Locate the cell with the specified text and output its [X, Y] center coordinate. 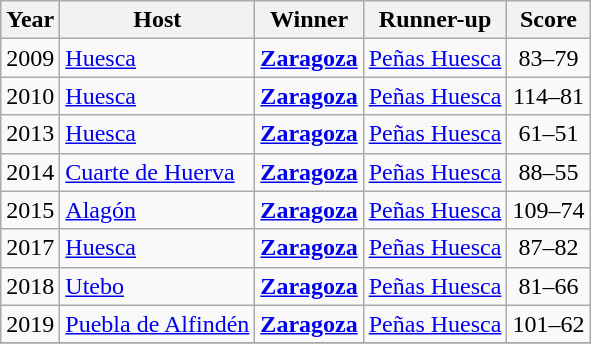
83–79 [548, 58]
81–66 [548, 286]
Utebo [158, 286]
2018 [30, 286]
114–81 [548, 96]
101–62 [548, 324]
2013 [30, 134]
61–51 [548, 134]
2014 [30, 172]
88–55 [548, 172]
Alagón [158, 210]
2010 [30, 96]
2009 [30, 58]
109–74 [548, 210]
Winner [309, 20]
Year [30, 20]
2017 [30, 248]
Host [158, 20]
2015 [30, 210]
Puebla de Alfindén [158, 324]
87–82 [548, 248]
Score [548, 20]
Cuarte de Huerva [158, 172]
2019 [30, 324]
Runner-up [435, 20]
